Determine the (X, Y) coordinate at the center of the cell enclosing the given text.  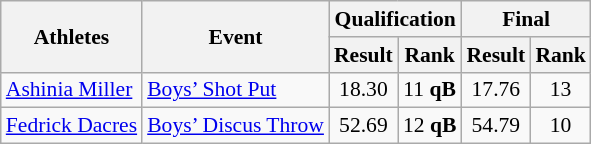
Boys’ Discus Throw (236, 126)
Fedrick Dacres (72, 126)
Ashinia Miller (72, 90)
11 qB (430, 90)
Event (236, 36)
54.79 (496, 126)
Athletes (72, 36)
Final (526, 19)
52.69 (364, 126)
12 qB (430, 126)
10 (560, 126)
13 (560, 90)
17.76 (496, 90)
18.30 (364, 90)
Boys’ Shot Put (236, 90)
Qualification (395, 19)
